Determine the (x, y) coordinate at the center of the cell enclosing the given text.  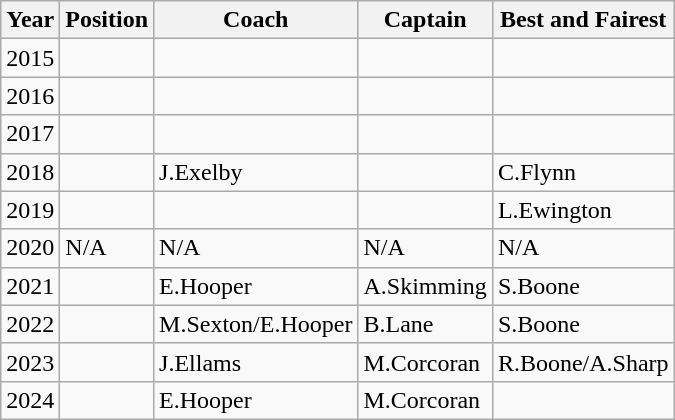
Coach (256, 20)
L.Ewington (583, 210)
2018 (30, 172)
A.Skimming (425, 286)
2019 (30, 210)
2023 (30, 362)
2016 (30, 96)
2015 (30, 58)
Captain (425, 20)
2021 (30, 286)
C.Flynn (583, 172)
2017 (30, 134)
M.Sexton/E.Hooper (256, 324)
2020 (30, 248)
2024 (30, 400)
R.Boone/A.Sharp (583, 362)
Position (107, 20)
Best and Fairest (583, 20)
2022 (30, 324)
J.Exelby (256, 172)
Year (30, 20)
B.Lane (425, 324)
J.Ellams (256, 362)
